Pinpoint the cell where the given text exists, returning its (X, Y) midpoint coordinate. 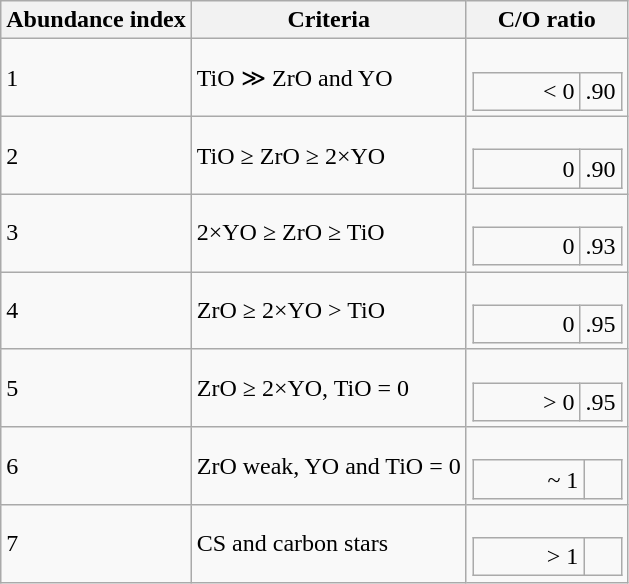
Abundance index (96, 20)
ZrO ≥ 2×YO, TiO = 0 (328, 388)
4 (96, 311)
CS and carbon stars (328, 544)
6 (96, 466)
Criteria (328, 20)
TiO ≫ ZrO and YO (328, 78)
C/O ratio (546, 20)
0 .95 (546, 311)
.93 (600, 246)
< 0 .90 (546, 78)
5 (96, 388)
ZrO ≥ 2×YO > TiO (328, 311)
< 0 (526, 91)
0 .93 (546, 233)
7 (96, 544)
3 (96, 233)
TiO ≥ ZrO ≥ 2×YO (328, 155)
2×YO ≥ ZrO ≥ TiO (328, 233)
0 .90 (546, 155)
1 (96, 78)
ZrO weak, YO and TiO = 0 (328, 466)
> 0 .95 (546, 388)
2 (96, 155)
> 0 (526, 402)
